Capture the cell that displays the provided text and extract its [x, y] central coordinate. 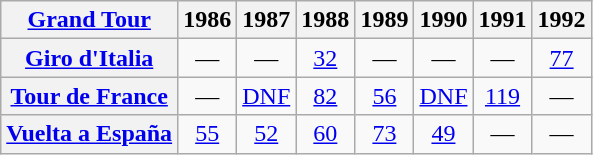
Tour de France [90, 96]
1987 [266, 20]
119 [502, 96]
1990 [444, 20]
56 [384, 96]
32 [326, 58]
77 [562, 58]
1989 [384, 20]
82 [326, 96]
60 [326, 134]
52 [266, 134]
1992 [562, 20]
73 [384, 134]
1986 [208, 20]
Grand Tour [90, 20]
49 [444, 134]
1991 [502, 20]
Vuelta a España [90, 134]
Giro d'Italia [90, 58]
1988 [326, 20]
55 [208, 134]
